Search for the cell housing the specified text and yield its (x, y) center coordinate. 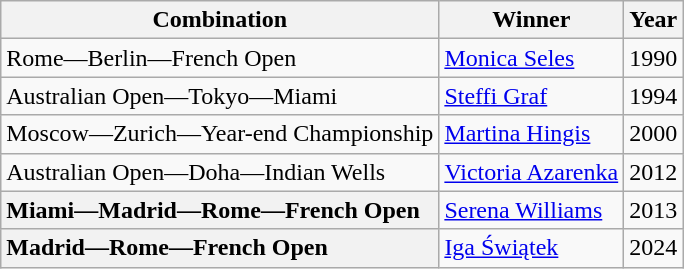
Steffi Graf (532, 96)
2024 (654, 248)
2012 (654, 172)
Serena Williams (532, 210)
Iga Świątek (532, 248)
Martina Hingis (532, 134)
Year (654, 20)
Australian Open—Tokyo—Miami (220, 96)
1994 (654, 96)
Combination (220, 20)
Moscow—Zurich—Year-end Championship (220, 134)
Madrid—Rome—French Open (220, 248)
Australian Open—Doha—Indian Wells (220, 172)
2000 (654, 134)
2013 (654, 210)
Victoria Azarenka (532, 172)
Miami—Madrid—Rome—French Open (220, 210)
Winner (532, 20)
1990 (654, 58)
Rome—Berlin—French Open (220, 58)
Monica Seles (532, 58)
